Determine the [X, Y] coordinate at the center of the cell enclosing the given text.  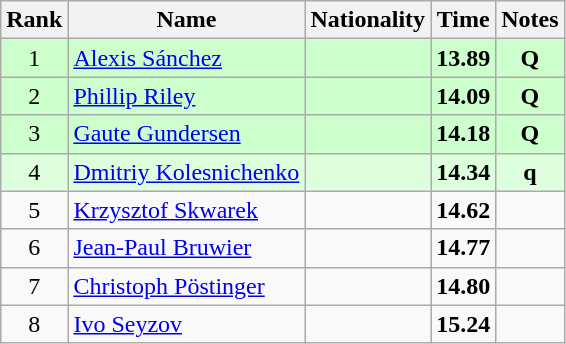
14.80 [464, 286]
1 [34, 58]
3 [34, 134]
15.24 [464, 324]
Notes [530, 20]
14.62 [464, 210]
8 [34, 324]
14.34 [464, 172]
Time [464, 20]
7 [34, 286]
Christoph Pöstinger [186, 286]
q [530, 172]
14.18 [464, 134]
Jean-Paul Bruwier [186, 248]
Gaute Gundersen [186, 134]
5 [34, 210]
13.89 [464, 58]
Name [186, 20]
Krzysztof Skwarek [186, 210]
Nationality [368, 20]
6 [34, 248]
Rank [34, 20]
Dmitriy Kolesnichenko [186, 172]
2 [34, 96]
14.09 [464, 96]
Alexis Sánchez [186, 58]
14.77 [464, 248]
Phillip Riley [186, 96]
4 [34, 172]
Ivo Seyzov [186, 324]
